Identify which cell holds the provided text, then report its (x, y) central coordinate. 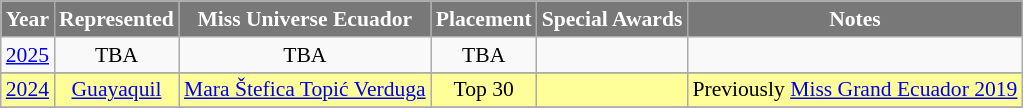
Notes (854, 19)
2025 (28, 55)
Represented (116, 19)
Year (28, 19)
Guayaquil (116, 90)
Mara Štefica Topić Verduga (305, 90)
Special Awards (612, 19)
Previously Miss Grand Ecuador 2019 (854, 90)
Miss Universe Ecuador (305, 19)
Top 30 (484, 90)
Placement (484, 19)
2024 (28, 90)
